Search for the cell housing the specified text and yield its (x, y) center coordinate. 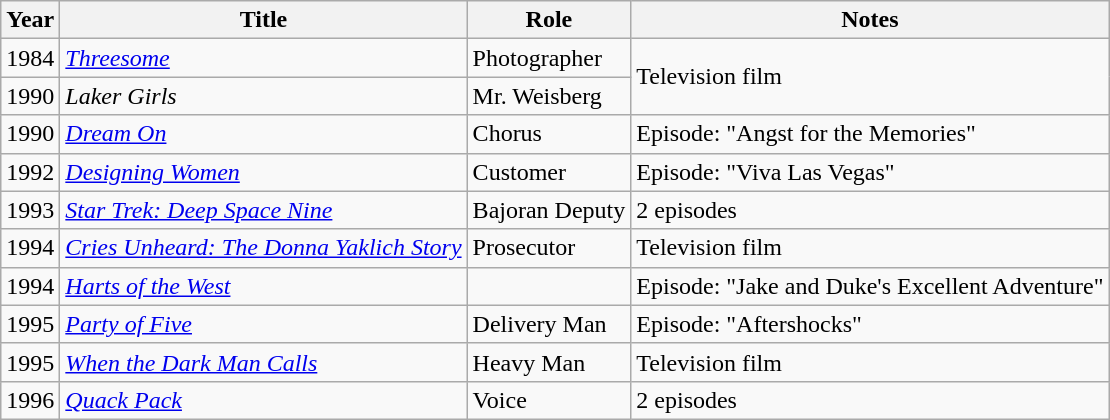
Notes (870, 20)
Episode: "Jake and Duke's Excellent Adventure" (870, 286)
Heavy Man (549, 362)
When the Dark Man Calls (264, 362)
Role (549, 20)
Cries Unheard: The Donna Yaklich Story (264, 248)
Prosecutor (549, 248)
Title (264, 20)
Designing Women (264, 172)
Delivery Man (549, 324)
1984 (30, 58)
Chorus (549, 134)
1992 (30, 172)
Voice (549, 400)
Quack Pack (264, 400)
Laker Girls (264, 96)
Bajoran Deputy (549, 210)
Dream On (264, 134)
1993 (30, 210)
Threesome (264, 58)
Episode: "Viva Las Vegas" (870, 172)
Photographer (549, 58)
Episode: "Aftershocks" (870, 324)
Episode: "Angst for the Memories" (870, 134)
Mr. Weisberg (549, 96)
Customer (549, 172)
Harts of the West (264, 286)
Party of Five (264, 324)
1996 (30, 400)
Year (30, 20)
Star Trek: Deep Space Nine (264, 210)
